Capture the cell that displays the provided text and extract its [X, Y] central coordinate. 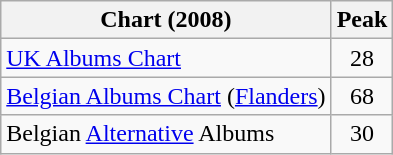
UK Albums Chart [166, 58]
Peak [362, 20]
Belgian Albums Chart (Flanders) [166, 96]
68 [362, 96]
30 [362, 134]
Chart (2008) [166, 20]
Belgian Alternative Albums [166, 134]
28 [362, 58]
